Detect which cell encompasses the target text, then output its [x, y] center coordinate. 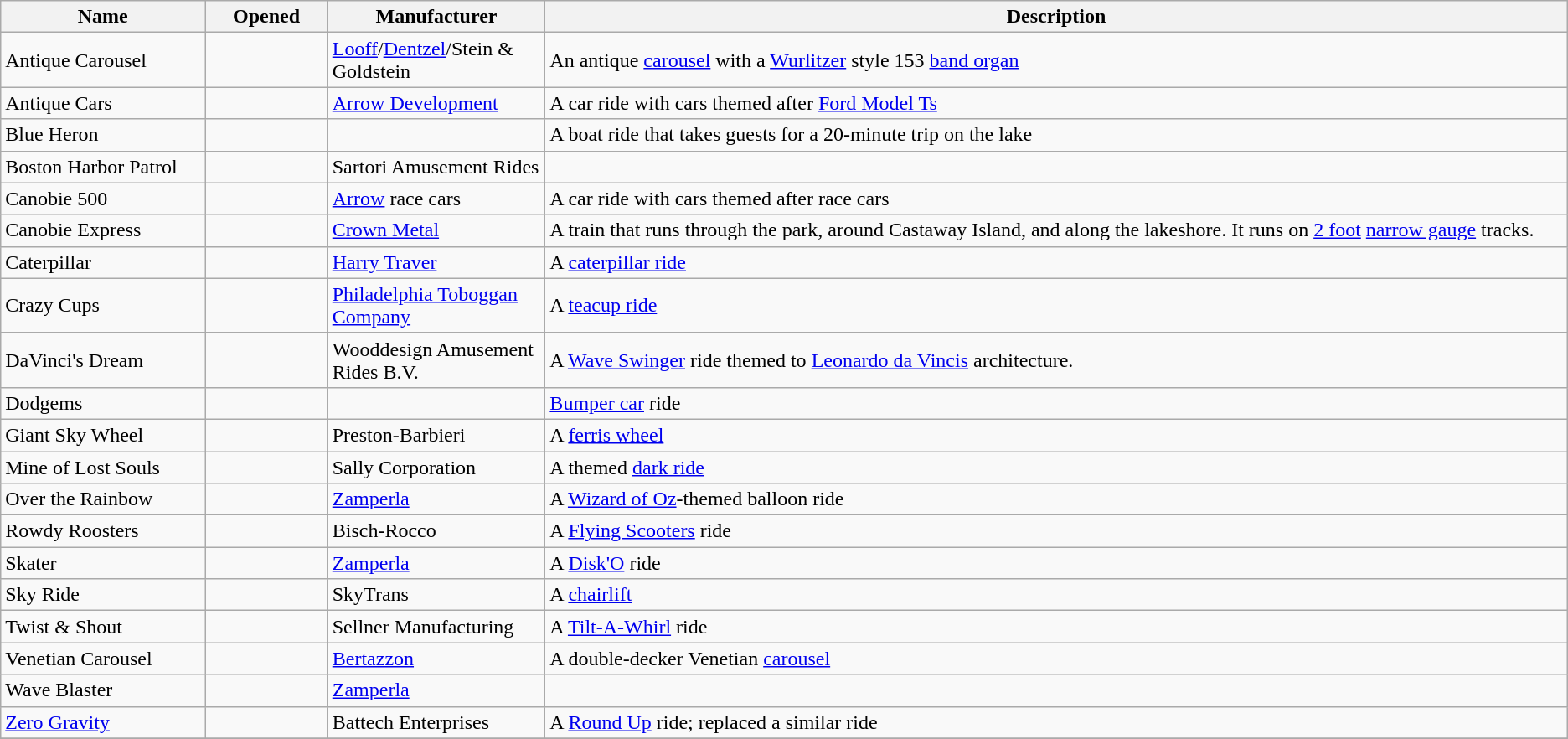
Twist & Shout [103, 627]
Arrow Development [436, 103]
An antique carousel with a Wurlitzer style 153 band organ [1056, 60]
A Round Up ride; replaced a similar ride [1056, 722]
Crazy Cups [103, 305]
A Flying Scooters ride [1056, 531]
Rowdy Roosters [103, 531]
Bisch-Rocco [436, 531]
A boat ride that takes guests for a 20-minute trip on the lake [1056, 135]
Dodgems [103, 403]
A ferris wheel [1056, 435]
A Wave Swinger ride themed to Leonardo da Vincis architecture. [1056, 360]
Looff/Dentzel/Stein & Goldstein [436, 60]
Opened [266, 17]
DaVinci's Dream [103, 360]
Description [1056, 17]
A Tilt-A-Whirl ride [1056, 627]
A Wizard of Oz-themed balloon ride [1056, 499]
A double-decker Venetian carousel [1056, 659]
SkyTrans [436, 595]
A caterpillar ride [1056, 262]
A chairlift [1056, 595]
A car ride with cars themed after Ford Model Ts [1056, 103]
Sky Ride [103, 595]
Bumper car ride [1056, 403]
Canobie 500 [103, 199]
Boston Harbor Patrol [103, 167]
Canobie Express [103, 230]
Giant Sky Wheel [103, 435]
Antique Cars [103, 103]
Over the Rainbow [103, 499]
Venetian Carousel [103, 659]
A themed dark ride [1056, 467]
Preston-Barbieri [436, 435]
Philadelphia Toboggan Company [436, 305]
Antique Carousel [103, 60]
Wave Blaster [103, 690]
Battech Enterprises [436, 722]
Crown Metal [436, 230]
A train that runs through the park, around Castaway Island, and along the lakeshore. It runs on 2 foot narrow gauge tracks. [1056, 230]
Sellner Manufacturing [436, 627]
Sartori Amusement Rides [436, 167]
A Disk'O ride [1056, 563]
Wooddesign Amusement Rides B.V. [436, 360]
Sally Corporation [436, 467]
A car ride with cars themed after race cars [1056, 199]
Blue Heron [103, 135]
A teacup ride [1056, 305]
Manufacturer [436, 17]
Skater [103, 563]
Caterpillar [103, 262]
Name [103, 17]
Bertazzon [436, 659]
Zero Gravity [103, 722]
Mine of Lost Souls [103, 467]
Harry Traver [436, 262]
Arrow race cars [436, 199]
